Search for the cell housing the specified text and yield its [x, y] center coordinate. 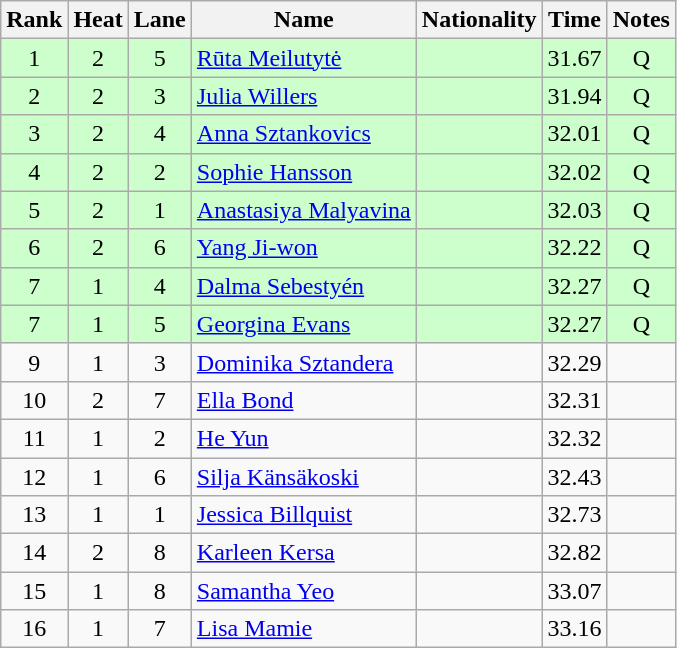
Notes [641, 20]
Time [574, 20]
Lane [160, 20]
32.22 [574, 248]
Yang Ji-won [304, 248]
Lisa Mamie [304, 629]
Name [304, 20]
Anastasiya Malyavina [304, 210]
9 [34, 362]
33.07 [574, 591]
10 [34, 400]
32.32 [574, 438]
Georgina Evans [304, 324]
Julia Willers [304, 96]
32.31 [574, 400]
Ella Bond [304, 400]
31.94 [574, 96]
14 [34, 553]
He Yun [304, 438]
13 [34, 515]
32.29 [574, 362]
32.82 [574, 553]
12 [34, 477]
Heat [98, 20]
Silja Känsäkoski [304, 477]
33.16 [574, 629]
16 [34, 629]
Nationality [479, 20]
32.43 [574, 477]
Sophie Hansson [304, 172]
31.67 [574, 58]
Dalma Sebestyén [304, 286]
Karleen Kersa [304, 553]
32.02 [574, 172]
15 [34, 591]
Anna Sztankovics [304, 134]
11 [34, 438]
32.01 [574, 134]
Samantha Yeo [304, 591]
32.73 [574, 515]
Rank [34, 20]
32.03 [574, 210]
Dominika Sztandera [304, 362]
Jessica Billquist [304, 515]
Rūta Meilutytė [304, 58]
